Locate the cell with the specified text and output its [X, Y] center coordinate. 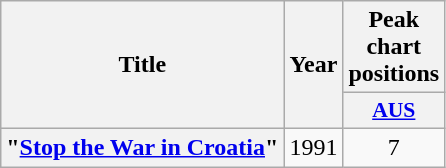
Title [142, 65]
AUS [394, 111]
7 [394, 147]
"Stop the War in Croatia" [142, 147]
Year [314, 65]
1991 [314, 147]
Peak chart positions [394, 47]
